Return the [X, Y] coordinate for the center point of the cell that contains the specified text.  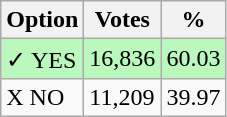
11,209 [122, 97]
60.03 [194, 59]
Option [42, 20]
✓ YES [42, 59]
16,836 [122, 59]
% [194, 20]
X NO [42, 97]
39.97 [194, 97]
Votes [122, 20]
